Detect which cell encompasses the target text, then output its [X, Y] center coordinate. 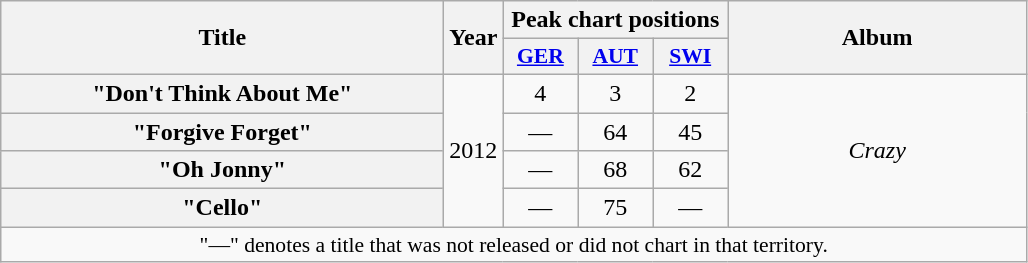
68 [616, 170]
"Forgive Forget" [222, 131]
Peak chart positions [616, 20]
2012 [474, 150]
"Don't Think About Me" [222, 93]
4 [540, 93]
GER [540, 57]
Year [474, 38]
Crazy [878, 150]
62 [690, 170]
AUT [616, 57]
"Cello" [222, 208]
"Oh Jonny" [222, 170]
"—" denotes a title that was not released or did not chart in that territory. [514, 245]
2 [690, 93]
3 [616, 93]
Album [878, 38]
75 [616, 208]
45 [690, 131]
SWI [690, 57]
Title [222, 38]
64 [616, 131]
